Return the (X, Y) coordinate for the center point of the cell that contains the specified text.  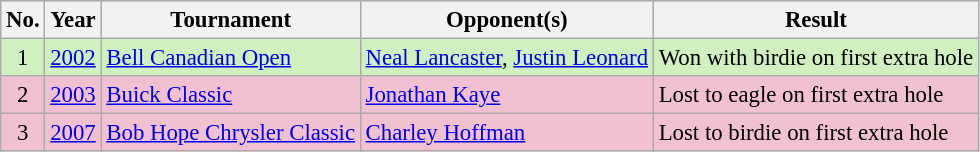
Bob Hope Chrysler Classic (230, 133)
Lost to birdie on first extra hole (816, 133)
Bell Canadian Open (230, 58)
2007 (73, 133)
3 (23, 133)
2002 (73, 58)
Buick Classic (230, 95)
Year (73, 20)
2 (23, 95)
2003 (73, 95)
No. (23, 20)
Lost to eagle on first extra hole (816, 95)
Jonathan Kaye (506, 95)
Neal Lancaster, Justin Leonard (506, 58)
Won with birdie on first extra hole (816, 58)
Charley Hoffman (506, 133)
1 (23, 58)
Result (816, 20)
Tournament (230, 20)
Opponent(s) (506, 20)
